Scan for the cell matching the given text and deliver its (X, Y) coordinate at center. 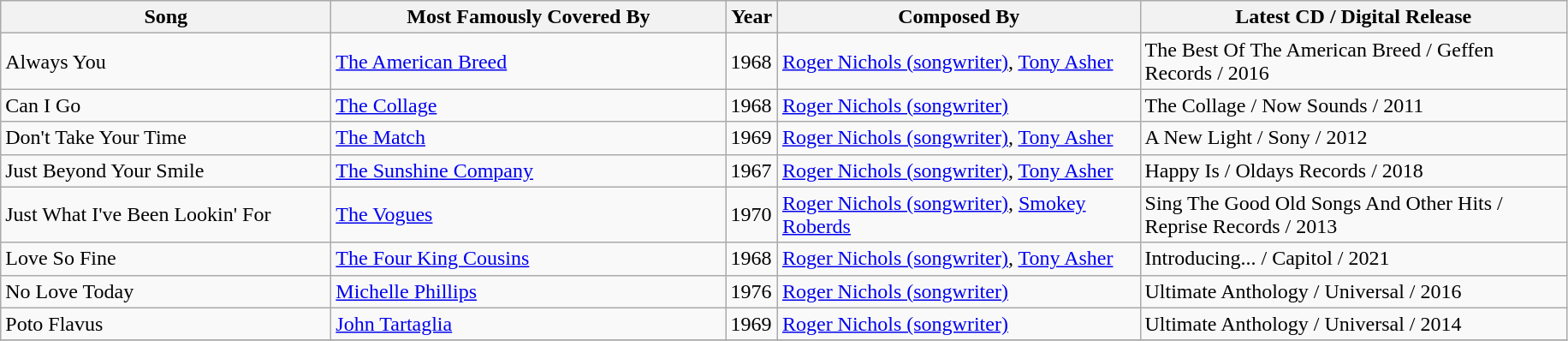
1970 (751, 214)
John Tartaglia (529, 324)
The Collage (529, 105)
Ultimate Anthology / Universal / 2016 (1354, 291)
Roger Nichols (songwriter), Smokey Roberds (959, 214)
Just Beyond Your Smile (166, 170)
Latest CD / Digital Release (1354, 17)
Poto Flavus (166, 324)
Michelle Phillips (529, 291)
The Four King Cousins (529, 259)
Always You (166, 62)
Ultimate Anthology / Universal / 2014 (1354, 324)
Composed By (959, 17)
The Best Of The American Breed / Geffen Records / 2016 (1354, 62)
Don't Take Your Time (166, 138)
The Sunshine Company (529, 170)
Introducing... / Capitol / 2021 (1354, 259)
Happy Is / Oldays Records / 2018 (1354, 170)
The Vogues (529, 214)
The Match (529, 138)
Sing The Good Old Songs And Other Hits / Reprise Records / 2013 (1354, 214)
1967 (751, 170)
The American Breed (529, 62)
A New Light / Sony / 2012 (1354, 138)
The Collage / Now Sounds / 2011 (1354, 105)
Song (166, 17)
Love So Fine (166, 259)
Can I Go (166, 105)
Year (751, 17)
Most Famously Covered By (529, 17)
1976 (751, 291)
Just What I've Been Lookin' For (166, 214)
No Love Today (166, 291)
